Search for the cell housing the specified text and yield its [X, Y] center coordinate. 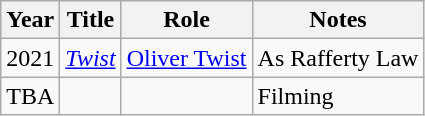
Filming [338, 96]
2021 [30, 58]
Notes [338, 20]
Twist [90, 58]
Year [30, 20]
As Rafferty Law [338, 58]
Title [90, 20]
Oliver Twist [186, 58]
Role [186, 20]
TBA [30, 96]
